Capture the cell that displays the provided text and extract its (X, Y) central coordinate. 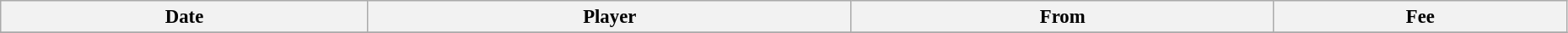
Player (609, 17)
Fee (1420, 17)
From (1063, 17)
Date (185, 17)
